Find where the given text appears and provide that cell's center as (x, y) coordinate. 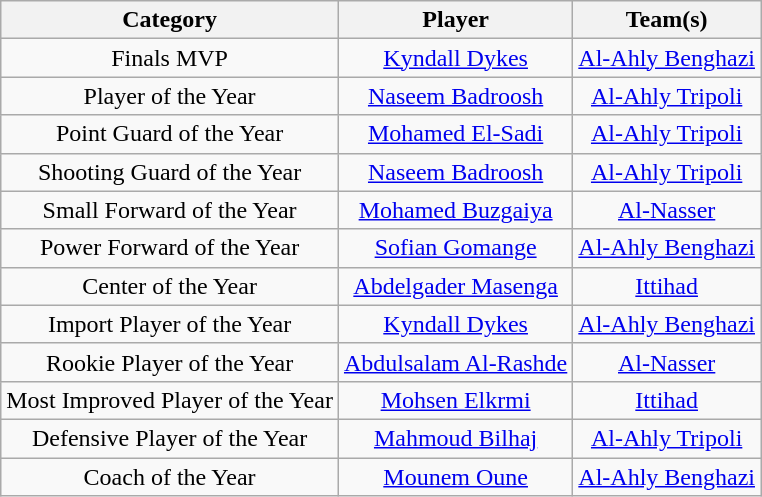
Player of the Year (170, 96)
Team(s) (667, 20)
Mohamed Buzgaiya (455, 210)
Sofian Gomange (455, 248)
Finals MVP (170, 58)
Mohamed El-Sadi (455, 134)
Small Forward of the Year (170, 210)
Mohsen Elkrmi (455, 400)
Player (455, 20)
Defensive Player of the Year (170, 438)
Category (170, 20)
Most Improved Player of the Year (170, 400)
Power Forward of the Year (170, 248)
Abdelgader Masenga (455, 286)
Mahmoud Bilhaj (455, 438)
Abdulsalam Al-Rashde (455, 362)
Mounem Oune (455, 477)
Rookie Player of the Year (170, 362)
Point Guard of the Year (170, 134)
Shooting Guard of the Year (170, 172)
Center of the Year (170, 286)
Import Player of the Year (170, 324)
Coach of the Year (170, 477)
